Identify which cell holds the provided text, then report its [X, Y] central coordinate. 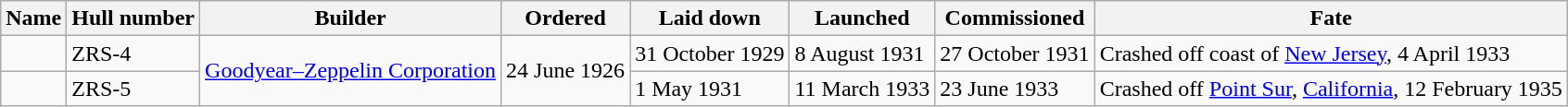
Laid down [710, 18]
Goodyear–Zeppelin Corporation [350, 71]
Commissioned [1015, 18]
24 June 1926 [565, 71]
23 June 1933 [1015, 89]
Fate [1331, 18]
31 October 1929 [710, 53]
Name [33, 18]
ZRS-5 [133, 89]
1 May 1931 [710, 89]
27 October 1931 [1015, 53]
8 August 1931 [862, 53]
11 March 1933 [862, 89]
ZRS-4 [133, 53]
Launched [862, 18]
Crashed off coast of New Jersey, 4 April 1933 [1331, 53]
Hull number [133, 18]
Ordered [565, 18]
Builder [350, 18]
Crashed off Point Sur, California, 12 February 1935 [1331, 89]
